Capture the cell that displays the provided text and extract its (X, Y) central coordinate. 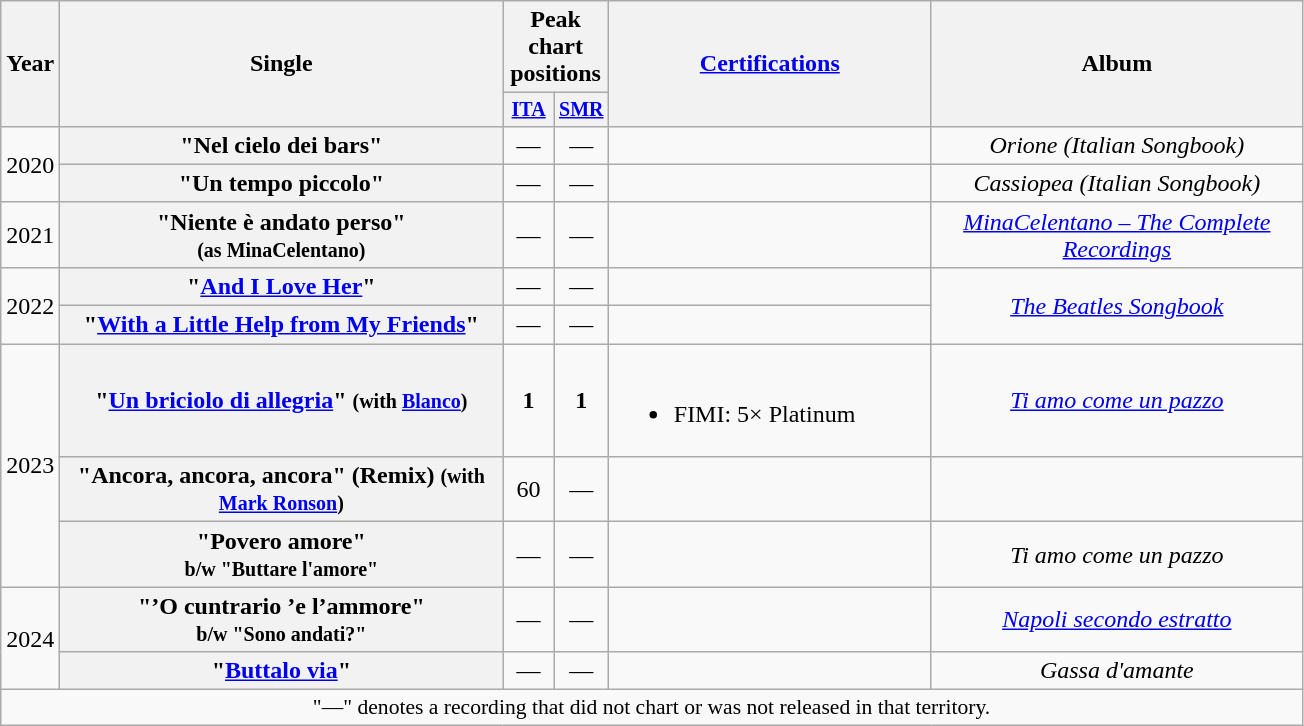
"With a Little Help from My Friends" (282, 325)
2020 (30, 164)
2023 (30, 466)
MinaCelentano – The Complete Recordings (1116, 234)
Year (30, 64)
The Beatles Songbook (1116, 305)
Certifications (770, 64)
"Buttalo via" (282, 671)
Gassa d'amante (1116, 671)
2021 (30, 234)
"Un tempo piccolo" (282, 183)
SMR (581, 110)
"’O cuntrario ’e l’ammore"b/w "Sono andati?" (282, 620)
"And I Love Her" (282, 286)
"Un briciolo di allegria" (with Blanco) (282, 400)
Napoli secondo estratto (1116, 620)
"Niente è andato perso" (as MinaCelentano) (282, 234)
"—" denotes a recording that did not chart or was not released in that territory. (652, 708)
Orione (Italian Songbook) (1116, 145)
"Ancora, ancora, ancora" (Remix) (with Mark Ronson) (282, 490)
60 (528, 490)
Album (1116, 64)
2022 (30, 305)
FIMI: 5× Platinum (770, 400)
2024 (30, 638)
ITA (528, 110)
Peak chart positions (556, 47)
Cassiopea (Italian Songbook) (1116, 183)
"Povero amore"b/w "Buttare l'amore" (282, 554)
"Nel cielo dei bars" (282, 145)
Single (282, 64)
